Determine the (X, Y) coordinate at the center of the cell enclosing the given text.  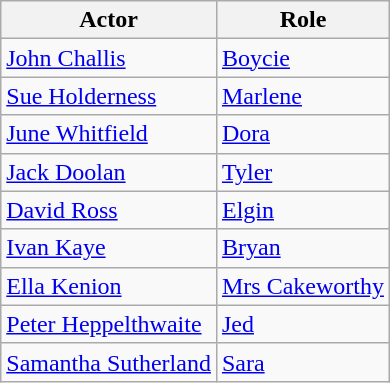
June Whitfield (109, 134)
Jed (302, 324)
Ella Kenion (109, 286)
Role (302, 20)
Ivan Kaye (109, 248)
Peter Heppelthwaite (109, 324)
David Ross (109, 210)
Sue Holderness (109, 96)
Dora (302, 134)
Elgin (302, 210)
Samantha Sutherland (109, 362)
Marlene (302, 96)
Actor (109, 20)
Tyler (302, 172)
Boycie (302, 58)
Bryan (302, 248)
Sara (302, 362)
Jack Doolan (109, 172)
John Challis (109, 58)
Mrs Cakeworthy (302, 286)
